Scan for the cell matching the given text and deliver its (X, Y) coordinate at center. 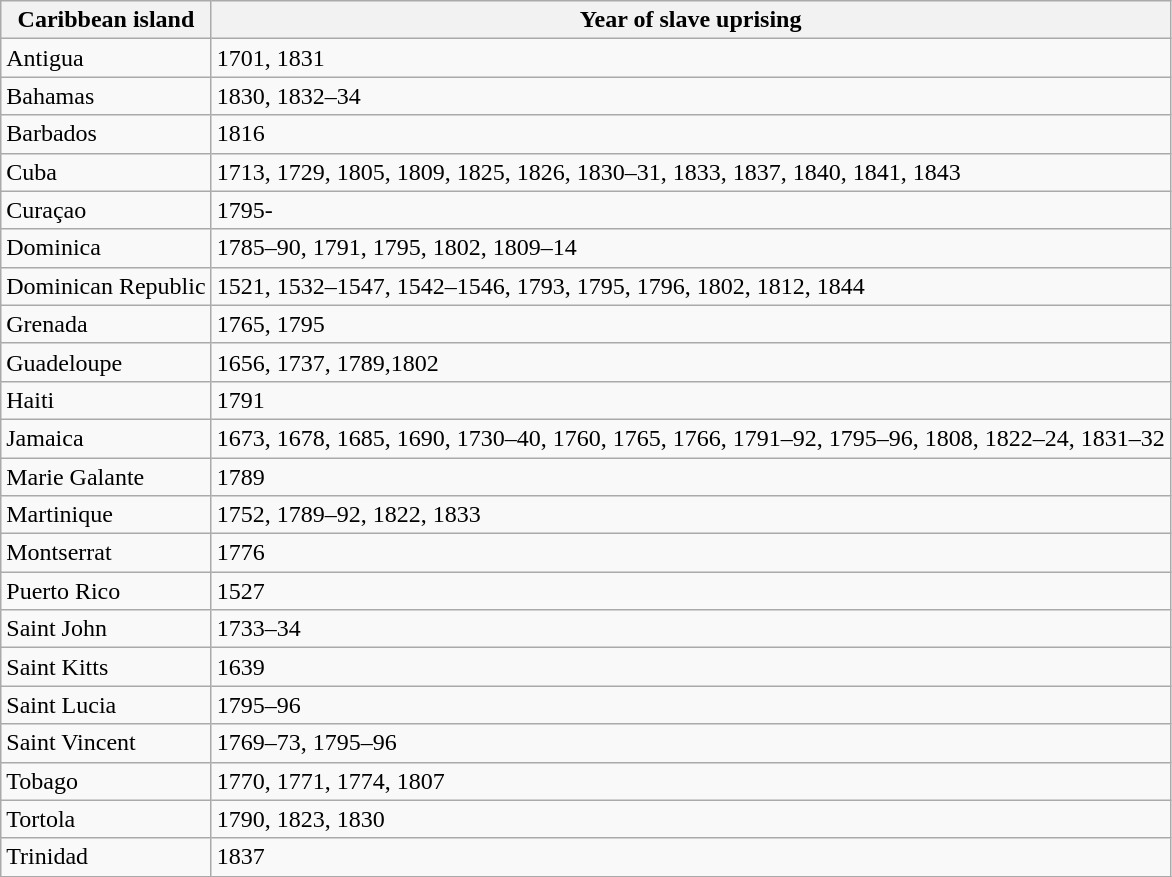
Jamaica (106, 438)
Puerto Rico (106, 591)
1776 (690, 553)
1639 (690, 667)
Saint Lucia (106, 705)
1733–34 (690, 629)
1795–96 (690, 705)
Bahamas (106, 96)
Martinique (106, 515)
1765, 1795 (690, 324)
Year of slave uprising (690, 20)
Cuba (106, 172)
Trinidad (106, 857)
Grenada (106, 324)
1789 (690, 477)
1713, 1729, 1805, 1809, 1825, 1826, 1830–31, 1833, 1837, 1840, 1841, 1843 (690, 172)
Saint John (106, 629)
Tobago (106, 781)
Haiti (106, 400)
Marie Galante (106, 477)
1769–73, 1795–96 (690, 743)
1795- (690, 210)
Dominica (106, 248)
1790, 1823, 1830 (690, 819)
1791 (690, 400)
Saint Kitts (106, 667)
Curaçao (106, 210)
1527 (690, 591)
1837 (690, 857)
Tortola (106, 819)
1770, 1771, 1774, 1807 (690, 781)
1816 (690, 134)
1785–90, 1791, 1795, 1802, 1809–14 (690, 248)
Montserrat (106, 553)
Saint Vincent (106, 743)
Guadeloupe (106, 362)
Dominican Republic (106, 286)
Antigua (106, 58)
1673, 1678, 1685, 1690, 1730–40, 1760, 1765, 1766, 1791–92, 1795–96, 1808, 1822–24, 1831–32 (690, 438)
1656, 1737, 1789,1802 (690, 362)
1701, 1831 (690, 58)
1521, 1532–1547, 1542–1546, 1793, 1795, 1796, 1802, 1812, 1844 (690, 286)
1752, 1789–92, 1822, 1833 (690, 515)
Barbados (106, 134)
Caribbean island (106, 20)
1830, 1832–34 (690, 96)
